Extract the (X, Y) coordinate from the center of the cell holding the provided text.  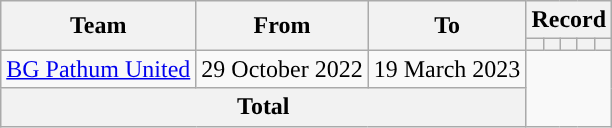
From (282, 26)
Total (264, 107)
Record (569, 20)
To (447, 26)
BG Pathum United (98, 69)
Team (98, 26)
29 October 2022 (282, 69)
19 March 2023 (447, 69)
